Search for the cell housing the specified text and yield its (X, Y) center coordinate. 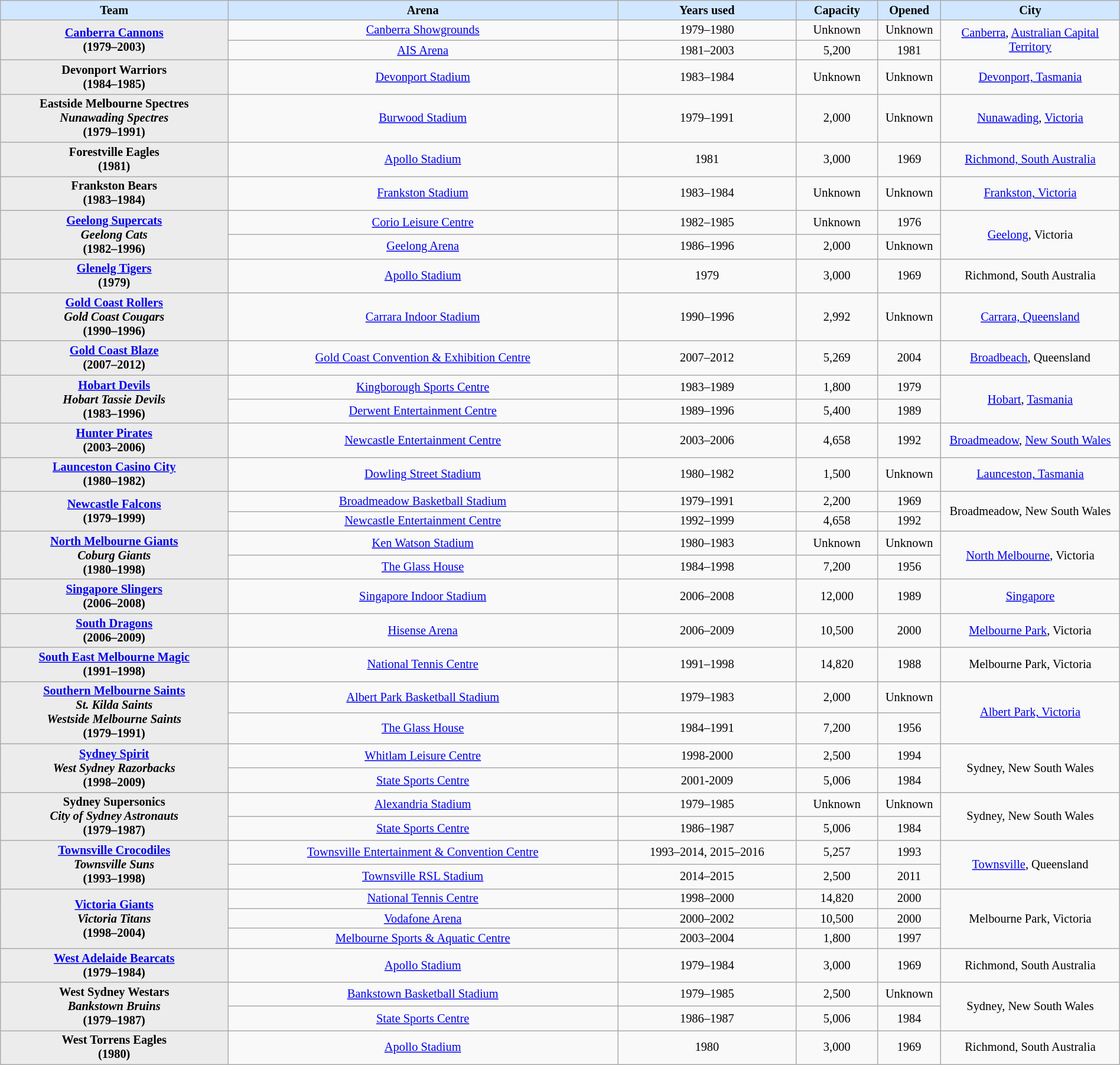
Canberra Showgrounds (423, 30)
1998–2000 (707, 898)
2003–2006 (707, 440)
1980–1983 (707, 543)
Kingborough Sports Centre (423, 387)
Townsville RSL Stadium (423, 877)
Newcastle Falcons(1979–1999) (115, 512)
Southern Melbourne SaintsSt. Kilda SaintsWestside Melbourne Saints(1979–1991) (115, 712)
Whitlam Leisure Centre (423, 756)
Hisense Arena (423, 630)
2000–2002 (707, 919)
Carrara, Queensland (1030, 317)
1,500 (836, 474)
Gold Coast RollersGold Coast Cougars(1990–1996) (115, 317)
1997 (910, 938)
2001-2009 (707, 780)
Canberra Cannons(1979–2003) (115, 40)
Arena (423, 10)
Carrara Indoor Stadium (423, 317)
2007–2012 (707, 358)
City (1030, 10)
Years used (707, 10)
Townsville CrocodilesTownsville Suns (1993–1998) (115, 864)
Derwent Entertainment Centre (423, 411)
1998-2000 (707, 756)
Albert Park Basketball Stadium (423, 697)
South East Melbourne Magic(1991–1998) (115, 665)
Sydney SupersonicsCity of Sydney Astronauts(1979–1987) (115, 816)
2014–2015 (707, 877)
Alexandria Stadium (423, 805)
2004 (910, 358)
Devonport, Tasmania (1030, 77)
Townsville Entertainment & Convention Centre (423, 852)
West Torrens Eagles(1980) (115, 1047)
Burwood Stadium (423, 118)
Melbourne Sports & Aquatic Centre (423, 938)
1980 (707, 1047)
Canberra, Australian Capital Territory (1030, 40)
2,992 (836, 317)
1984–1991 (707, 728)
North Melbourne GiantsCoburg Giants(1980–1998) (115, 555)
5,269 (836, 358)
1994 (910, 756)
2011 (910, 877)
1983–1989 (707, 387)
Broadmeadow Basketball Stadium (423, 501)
1990–1996 (707, 317)
Vodafone Arena (423, 919)
Ken Watson Stadium (423, 543)
Launceston Casino City(1980–1982) (115, 474)
Forestville Eagles(1981) (115, 159)
Frankston, Victoria (1030, 193)
1991–1998 (707, 665)
5,200 (836, 50)
Eastside Melbourne Spectres Nunawading Spectres(1979–1991) (115, 118)
Frankston Bears(1983–1984) (115, 193)
Geelong, Victoria (1030, 235)
West Adelaide Bearcats (1979–1984) (115, 965)
Singapore Indoor Stadium (423, 596)
2,200 (836, 501)
2006–2008 (707, 596)
AIS Arena (423, 50)
1989–1996 (707, 411)
Hobart DevilsHobart Tassie Devils(1983–1996) (115, 399)
1984–1998 (707, 567)
2003–2004 (707, 938)
Opened (910, 10)
Hobart, Tasmania (1030, 399)
1980–1982 (707, 474)
Glenelg Tigers(1979) (115, 276)
1993–2014, 2015–2016 (707, 852)
Gold Coast Blaze(2007–2012) (115, 358)
Nunawading, Victoria (1030, 118)
5,257 (836, 852)
South Dragons(2006–2009) (115, 630)
Devonport Warriors (1984–1985) (115, 77)
Devonport Stadium (423, 77)
Geelong Supercats Geelong Cats(1982–1996) (115, 235)
Dowling Street Stadium (423, 474)
1992–1999 (707, 521)
1988 (910, 665)
Capacity (836, 10)
Hunter Pirates(2003–2006) (115, 440)
1986–1996 (707, 247)
Geelong Arena (423, 247)
West Sydney WestarsBankstown Bruins (1979–1987) (115, 1007)
Gold Coast Convention & Exhibition Centre (423, 358)
Albert Park, Victoria (1030, 712)
2006–2009 (707, 630)
12,000 (836, 596)
1976 (910, 222)
Townsville, Queensland (1030, 864)
Team (115, 10)
1993 (910, 852)
Victoria GiantsVictoria Titans(1998–2004) (115, 918)
Broadbeach, Queensland (1030, 358)
Singapore (1030, 596)
Launceston, Tasmania (1030, 474)
1979–1980 (707, 30)
Corio Leisure Centre (423, 222)
1979–1984 (707, 965)
1979–1983 (707, 697)
North Melbourne, Victoria (1030, 555)
Sydney SpiritWest Sydney Razorbacks(1998–2009) (115, 768)
Singapore Slingers(2006–2008) (115, 596)
1981–2003 (707, 50)
5,400 (836, 411)
Frankston Stadium (423, 193)
Bankstown Basketball Stadium (423, 995)
1982–1985 (707, 222)
